For the text-containing cell, return its midpoint in [x, y] coordinate format. 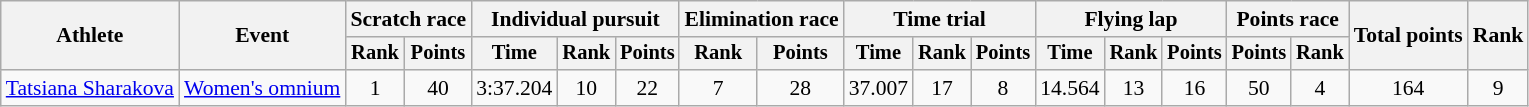
40 [438, 88]
16 [1194, 88]
Scratch race [408, 19]
Women's omnium [262, 88]
Individual pursuit [575, 19]
4 [1320, 88]
37.007 [878, 88]
7 [718, 88]
8 [1003, 88]
Total points [1408, 36]
14.564 [1070, 88]
1 [374, 88]
13 [1134, 88]
164 [1408, 88]
22 [647, 88]
50 [1259, 88]
9 [1498, 88]
Points race [1288, 19]
28 [800, 88]
Elimination race [761, 19]
Tatsiana Sharakova [90, 88]
Flying lap [1130, 19]
17 [942, 88]
Event [262, 36]
Athlete [90, 36]
3:37.204 [514, 88]
10 [586, 88]
Time trial [940, 19]
